Output the (x, y) coordinate of the center of the cell containing the given text.  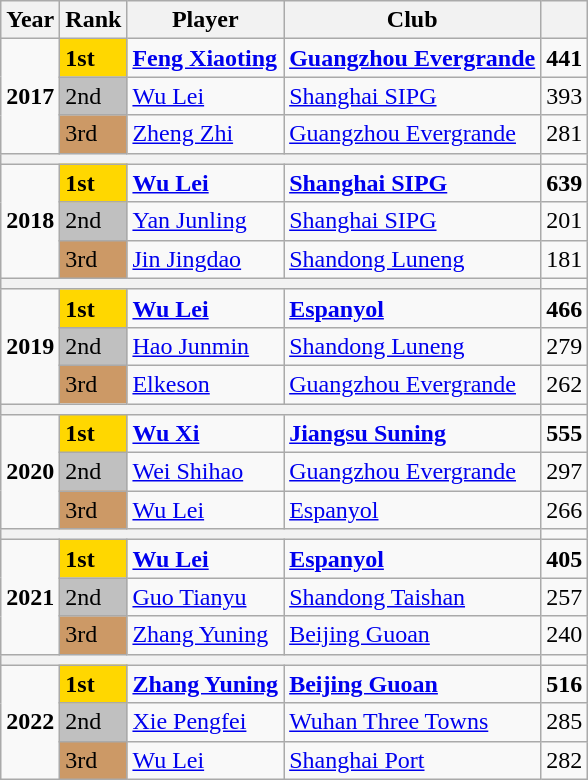
Jin Jingdao (206, 259)
201 (564, 221)
Elkeson (206, 384)
281 (564, 134)
639 (564, 183)
Wei Shihao (206, 472)
Hao Junmin (206, 346)
279 (564, 346)
Jiangsu Suning (412, 434)
Rank (94, 20)
240 (564, 635)
393 (564, 96)
2018 (30, 221)
Yan Junling (206, 221)
Wuhan Three Towns (412, 722)
Wu Xi (206, 434)
285 (564, 722)
466 (564, 308)
2019 (30, 346)
2021 (30, 597)
516 (564, 684)
262 (564, 384)
Shanghai Port (412, 760)
Feng Xiaoting (206, 58)
Guo Tianyu (206, 597)
266 (564, 510)
Xie Pengfei (206, 722)
2017 (30, 96)
405 (564, 559)
257 (564, 597)
441 (564, 58)
555 (564, 434)
282 (564, 760)
Club (412, 20)
Shandong Taishan (412, 597)
2022 (30, 722)
Year (30, 20)
297 (564, 472)
Zheng Zhi (206, 134)
181 (564, 259)
Player (206, 20)
2020 (30, 472)
